Determine the [x, y] coordinate at the center of the cell enclosing the given text.  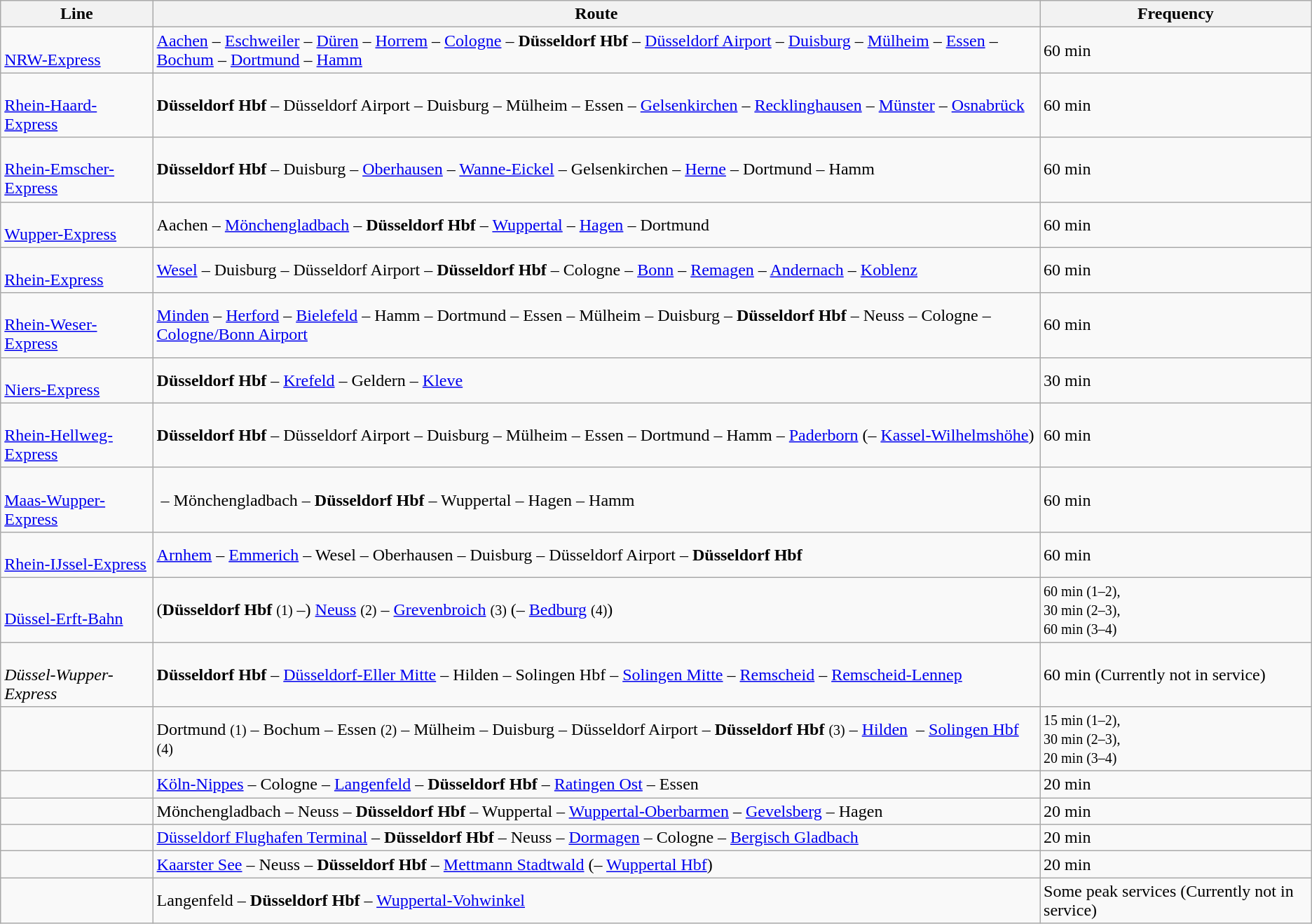
Düsseldorf Hbf – Düsseldorf Airport – Duisburg – Mülheim – Essen – Gelsenkirchen – Recklinghausen – Münster – Osnabrück [596, 105]
15 min (1–2),30 min (2–3),20 min (3–4) [1176, 739]
Arnhem – Emmerich – Wesel – Oberhausen – Duisburg – Düsseldorf Airport – Düsseldorf Hbf [596, 555]
– Mönchengladbach – Düsseldorf Hbf – Wuppertal – Hagen – Hamm [596, 499]
60 min (Currently not in service) [1176, 674]
Wesel – Duisburg – Düsseldorf Airport – Düsseldorf Hbf – Cologne – Bonn – Remagen – Andernach – Koblenz [596, 270]
Rhein-Express [77, 270]
Düssel-Wupper-Express [77, 674]
Düsseldorf Flughafen Terminal – Düsseldorf Hbf – Neuss – Dormagen – Cologne – Bergisch Gladbach [596, 838]
Frequency [1176, 14]
Aachen – Mönchengladbach – Düsseldorf Hbf – Wuppertal – Hagen – Dortmund [596, 224]
60 min (1–2),30 min (2–3),60 min (3–4) [1176, 609]
Minden – Herford – Bielefeld – Hamm – Dortmund – Essen – Mülheim – Duisburg – Düsseldorf Hbf – Neuss – Cologne – Cologne/Bonn Airport [596, 325]
Route [596, 14]
Köln-Nippes – Cologne – Langenfeld – Düsseldorf Hbf – Ratingen Ost – Essen [596, 785]
Maas-Wupper-Express [77, 499]
Mönchengladbach – Neuss – Düsseldorf Hbf – Wuppertal – Wuppertal-Oberbarmen – Gevelsberg – Hagen [596, 811]
Kaarster See – Neuss – Düsseldorf Hbf – Mettmann Stadtwald (– Wuppertal Hbf) [596, 864]
Wupper-Express [77, 224]
Dortmund (1) – Bochum – Essen (2) – Mülheim – Duisburg – Düsseldorf Airport – Düsseldorf Hbf (3) – Hilden – Solingen Hbf (4) [596, 739]
Some peak services (Currently not in service) [1176, 901]
Rhein-IJssel-Express [77, 555]
Line [77, 14]
Langenfeld – Düsseldorf Hbf – Wuppertal-Vohwinkel [596, 901]
Düssel-Erft-Bahn [77, 609]
Rhein-Weser-Express [77, 325]
(Düsseldorf Hbf (1) –) Neuss (2) – Grevenbroich (3) (– Bedburg (4)) [596, 609]
30 min [1176, 380]
Rhein-Hellweg-Express [77, 435]
Düsseldorf Hbf – Düsseldorf Airport – Duisburg – Mülheim – Essen – Dortmund – Hamm – Paderborn (– Kassel-Wilhelmshöhe) [596, 435]
Aachen – Eschweiler – Düren – Horrem – Cologne – Düsseldorf Hbf – Düsseldorf Airport – Duisburg – Mülheim – Essen – Bochum – Dortmund – Hamm [596, 50]
Düsseldorf Hbf – Krefeld – Geldern – Kleve [596, 380]
Rhein-Emscher-Express [77, 170]
Düsseldorf Hbf – Duisburg – Oberhausen – Wanne-Eickel – Gelsenkirchen – Herne – Dortmund – Hamm [596, 170]
Düsseldorf Hbf – Düsseldorf-Eller Mitte – Hilden – Solingen Hbf – Solingen Mitte – Remscheid – Remscheid-Lennep [596, 674]
Rhein-Haard-Express [77, 105]
NRW-Express [77, 50]
Niers-Express [77, 380]
